Return [X, Y] of the center of cell containing provided text 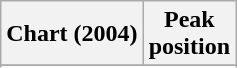
Chart (2004) [72, 34]
Peakposition [189, 34]
